Capture the cell that displays the provided text and extract its [X, Y] central coordinate. 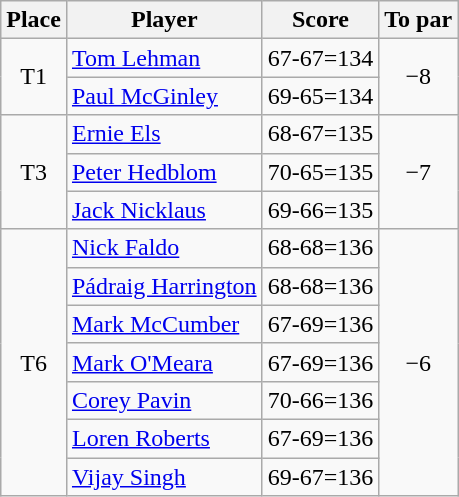
Score [320, 20]
T1 [34, 77]
Peter Hedblom [164, 172]
67-67=134 [320, 58]
69-66=135 [320, 210]
69-67=136 [320, 477]
Vijay Singh [164, 477]
−8 [418, 77]
Mark O'Meara [164, 362]
Loren Roberts [164, 438]
Corey Pavin [164, 400]
T3 [34, 172]
Place [34, 20]
Mark McCumber [164, 324]
−6 [418, 362]
Nick Faldo [164, 248]
Player [164, 20]
70-66=136 [320, 400]
Tom Lehman [164, 58]
69-65=134 [320, 96]
70-65=135 [320, 172]
Ernie Els [164, 134]
T6 [34, 362]
68-67=135 [320, 134]
To par [418, 20]
Jack Nicklaus [164, 210]
Pádraig Harrington [164, 286]
Paul McGinley [164, 96]
−7 [418, 172]
